Return (X, Y) of the center of cell containing provided text 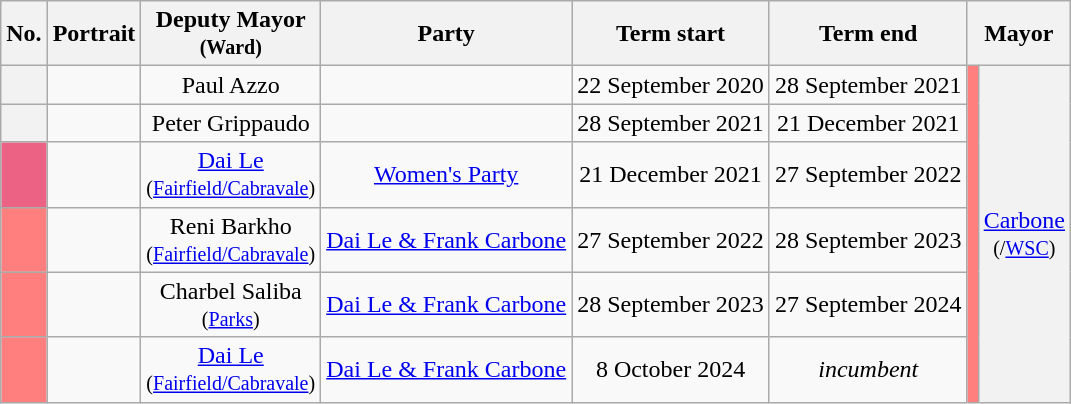
27 September 2024 (868, 304)
Paul Azzo (231, 85)
Carbone (/WSC) (1024, 234)
Party (446, 34)
Peter Grippaudo (231, 123)
Reni Barkho (Fairfield/Cabravale) (231, 240)
22 September 2020 (671, 85)
Term start (671, 34)
Term end (868, 34)
Charbel Saliba (Parks) (231, 304)
incumbent (868, 370)
Mayor (1018, 34)
Portrait (94, 34)
No. (24, 34)
Deputy Mayor (Ward) (231, 34)
Women's Party (446, 174)
8 October 2024 (671, 370)
